Return (X, Y) of the center of cell containing provided text 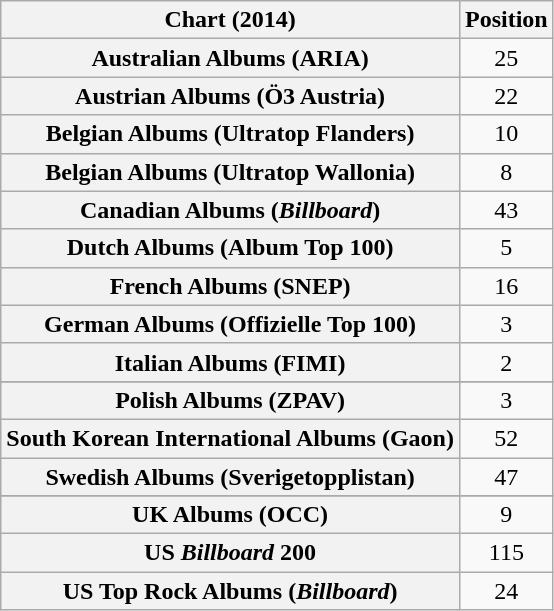
Australian Albums (ARIA) (230, 58)
South Korean International Albums (Gaon) (230, 438)
25 (506, 58)
24 (506, 591)
9 (506, 515)
Dutch Albums (Album Top 100) (230, 248)
43 (506, 210)
Italian Albums (FIMI) (230, 362)
Belgian Albums (Ultratop Flanders) (230, 134)
Position (506, 20)
Chart (2014) (230, 20)
US Billboard 200 (230, 553)
Austrian Albums (Ö3 Austria) (230, 96)
Polish Albums (ZPAV) (230, 400)
5 (506, 248)
47 (506, 477)
UK Albums (OCC) (230, 515)
10 (506, 134)
French Albums (SNEP) (230, 286)
52 (506, 438)
Belgian Albums (Ultratop Wallonia) (230, 172)
22 (506, 96)
8 (506, 172)
Swedish Albums (Sverigetopplistan) (230, 477)
2 (506, 362)
16 (506, 286)
US Top Rock Albums (Billboard) (230, 591)
Canadian Albums (Billboard) (230, 210)
115 (506, 553)
German Albums (Offizielle Top 100) (230, 324)
